Detect which cell encompasses the target text, then output its (X, Y) center coordinate. 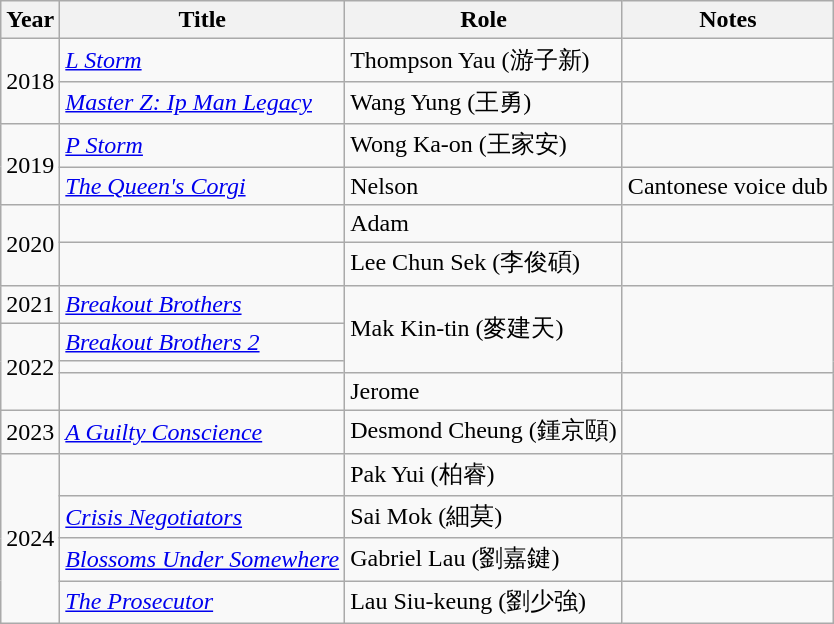
Blossoms Under Somewhere (202, 560)
2019 (30, 164)
Lee Chun Sek (李俊碩) (484, 264)
P Storm (202, 146)
Notes (728, 20)
Gabriel Lau (劉嘉鍵) (484, 560)
2020 (30, 246)
2021 (30, 304)
Cantonese voice dub (728, 185)
The Queen's Corgi (202, 185)
Mak Kin-tin (麥建天) (484, 328)
Breakout Brothers 2 (202, 342)
2018 (30, 82)
Master Z: Ip Man Legacy (202, 102)
A Guilty Conscience (202, 432)
Year (30, 20)
Sai Mok (細莫) (484, 518)
Nelson (484, 185)
Breakout Brothers (202, 304)
2024 (30, 538)
Jerome (484, 391)
Wong Ka-on (王家安) (484, 146)
Title (202, 20)
Desmond Cheung (鍾京頤) (484, 432)
Lau Siu-keung (劉少強) (484, 602)
Crisis Negotiators (202, 518)
Thompson Yau (游子新) (484, 60)
L Storm (202, 60)
2022 (30, 366)
Wang Yung (王勇) (484, 102)
2023 (30, 432)
Role (484, 20)
Adam (484, 224)
The Prosecutor (202, 602)
Pak Yui (柏睿) (484, 474)
